Capture the cell that displays the provided text and extract its [x, y] central coordinate. 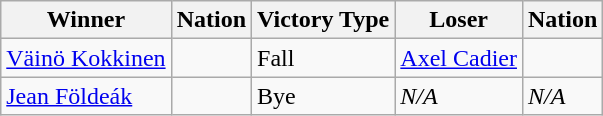
Winner [86, 20]
Jean Földeák [86, 96]
Bye [324, 96]
Fall [324, 58]
Axel Cadier [459, 58]
Victory Type [324, 20]
Väinö Kokkinen [86, 58]
Loser [459, 20]
